Identify which cell holds the provided text, then report its [X, Y] central coordinate. 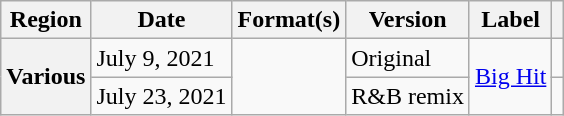
Region [46, 20]
Big Hit [510, 77]
July 23, 2021 [162, 96]
July 9, 2021 [162, 58]
R&B remix [408, 96]
Format(s) [289, 20]
Label [510, 20]
Original [408, 58]
Date [162, 20]
Version [408, 20]
Various [46, 77]
